Detect which cell encompasses the target text, then output its (x, y) center coordinate. 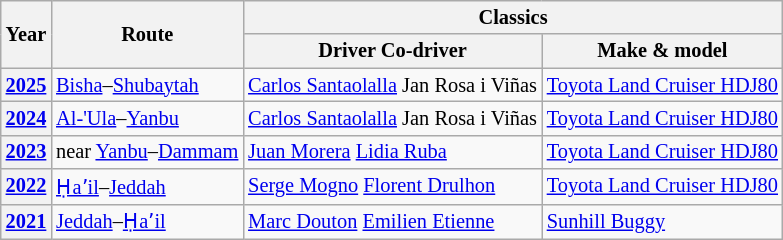
2025 (26, 85)
Make & model (662, 51)
Marc Douton Emilien Etienne (392, 222)
near Yanbu–Dammam (147, 152)
Jeddah–Ḥaʼil (147, 222)
Al-'Ula–Yanbu (147, 118)
Juan Morera Lidia Ruba (392, 152)
Serge Mogno Florent Drulhon (392, 186)
Bisha–Shubaytah (147, 85)
2021 (26, 222)
Year (26, 34)
Driver Co-driver (392, 51)
2023 (26, 152)
Ḥaʼil–Jeddah (147, 186)
Route (147, 34)
Classics (513, 17)
2024 (26, 118)
Sunhill Buggy (662, 222)
2022 (26, 186)
